Identify which cell holds the provided text, then report its (x, y) central coordinate. 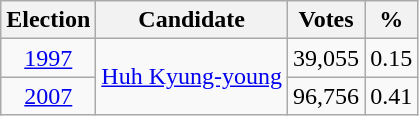
Candidate (192, 20)
0.41 (392, 96)
1997 (48, 58)
96,756 (326, 96)
Election (48, 20)
Votes (326, 20)
Huh Kyung-young (192, 77)
2007 (48, 96)
% (392, 20)
0.15 (392, 58)
39,055 (326, 58)
